Locate the cell with the specified text and output its [x, y] center coordinate. 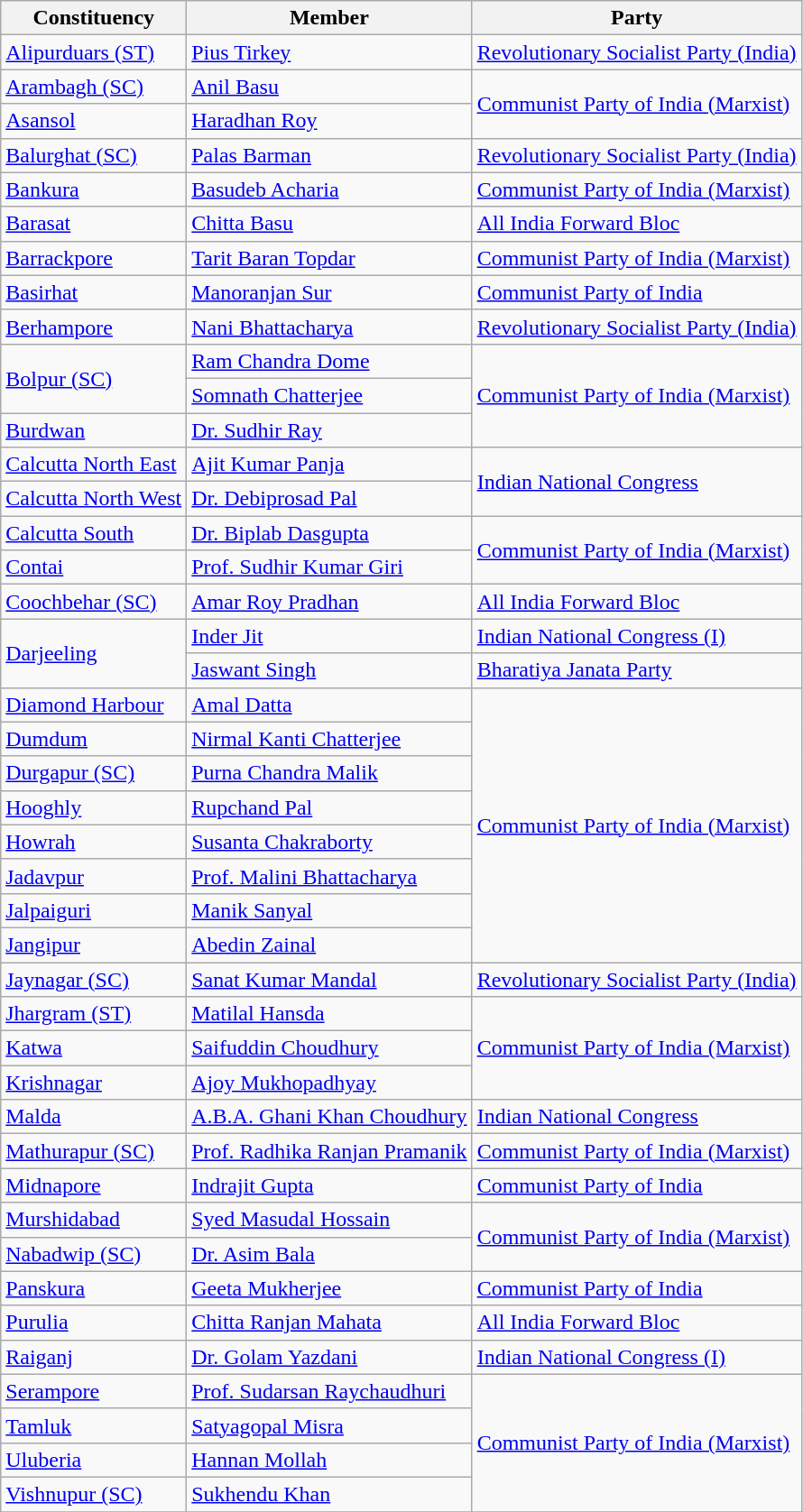
Dr. Biplab Dasgupta [329, 533]
Nirmal Kanti Chatterjee [329, 739]
Basudeb Acharia [329, 189]
Berhampore [94, 327]
Howrah [94, 842]
Basirhat [94, 292]
Ajit Kumar Panja [329, 465]
Nabadwip (SC) [94, 1254]
Panskura [94, 1288]
Dr. Sudhir Ray [329, 430]
Ram Chandra Dome [329, 361]
Malda [94, 1117]
Prof. Sudarsan Raychaudhuri [329, 1391]
Satyagopal Misra [329, 1425]
A.B.A. Ghani Khan Choudhury [329, 1117]
Calcutta North East [94, 465]
Manoranjan Sur [329, 292]
Vishnupur (SC) [94, 1494]
Dr. Asim Bala [329, 1254]
Mathurapur (SC) [94, 1151]
Arambagh (SC) [94, 87]
Burdwan [94, 430]
Chitta Ranjan Mahata [329, 1323]
Palas Barman [329, 155]
Coochbehar (SC) [94, 602]
Party [637, 18]
Barrackpore [94, 258]
Bankura [94, 189]
Pius Tirkey [329, 52]
Nani Bhattacharya [329, 327]
Asansol [94, 121]
Alipurduars (ST) [94, 52]
Dumdum [94, 739]
Durgapur (SC) [94, 773]
Uluberia [94, 1460]
Jaynagar (SC) [94, 979]
Hannan Mollah [329, 1460]
Geeta Mukherjee [329, 1288]
Sukhendu Khan [329, 1494]
Katwa [94, 1048]
Tamluk [94, 1425]
Murshidabad [94, 1220]
Anil Basu [329, 87]
Indrajit Gupta [329, 1185]
Calcutta North West [94, 499]
Rupchand Pal [329, 807]
Inder Jit [329, 636]
Dr. Golam Yazdani [329, 1357]
Jalpaiguri [94, 910]
Calcutta South [94, 533]
Somnath Chatterjee [329, 395]
Krishnagar [94, 1083]
Jangipur [94, 945]
Balurghat (SC) [94, 155]
Matilal Hansda [329, 1014]
Bharatiya Janata Party [637, 670]
Amar Roy Pradhan [329, 602]
Dr. Debiprosad Pal [329, 499]
Bolpur (SC) [94, 378]
Haradhan Roy [329, 121]
Prof. Sudhir Kumar Giri [329, 567]
Hooghly [94, 807]
Ajoy Mukhopadhyay [329, 1083]
Prof. Radhika Ranjan Pramanik [329, 1151]
Purna Chandra Malik [329, 773]
Contai [94, 567]
Tarit Baran Topdar [329, 258]
Prof. Malini Bhattacharya [329, 876]
Syed Masudal Hossain [329, 1220]
Susanta Chakraborty [329, 842]
Darjeeling [94, 653]
Barasat [94, 224]
Jaswant Singh [329, 670]
Diamond Harbour [94, 705]
Manik Sanyal [329, 910]
Serampore [94, 1391]
Member [329, 18]
Purulia [94, 1323]
Midnapore [94, 1185]
Jhargram (ST) [94, 1014]
Amal Datta [329, 705]
Chitta Basu [329, 224]
Constituency [94, 18]
Saifuddin Choudhury [329, 1048]
Raiganj [94, 1357]
Sanat Kumar Mandal [329, 979]
Jadavpur [94, 876]
Abedin Zainal [329, 945]
